Capture the cell that displays the provided text and extract its [x, y] central coordinate. 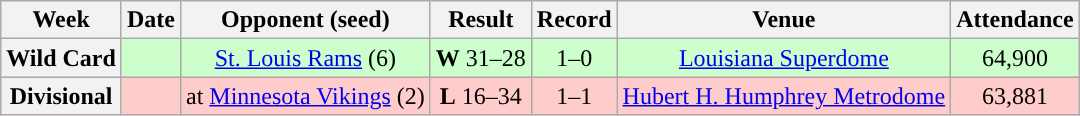
Attendance [1015, 20]
St. Louis Rams (6) [305, 58]
Week [62, 20]
at Minnesota Vikings (2) [305, 96]
Wild Card [62, 58]
Result [480, 20]
Record [574, 20]
W 31–28 [480, 58]
63,881 [1015, 96]
Opponent (seed) [305, 20]
Date [150, 20]
64,900 [1015, 58]
Louisiana Superdome [784, 58]
Divisional [62, 96]
Venue [784, 20]
1–0 [574, 58]
L 16–34 [480, 96]
Hubert H. Humphrey Metrodome [784, 96]
1–1 [574, 96]
